Pinpoint the cell where the given text exists, returning its [X, Y] midpoint coordinate. 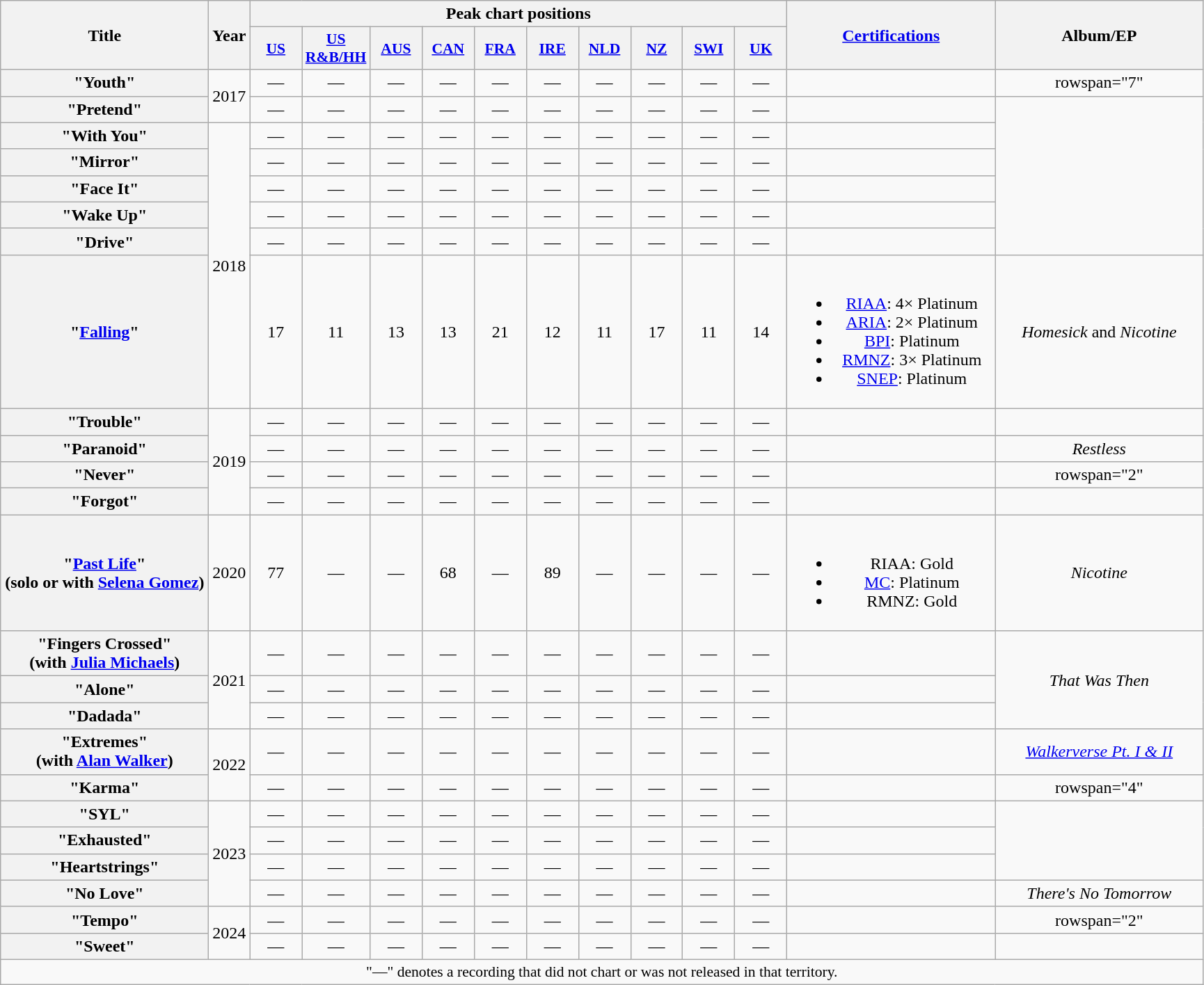
"No Love" [104, 893]
Peak chart positions [518, 14]
IRE [553, 49]
There's No Tomorrow [1100, 893]
UK [761, 49]
"SYL" [104, 814]
"Heartstrings" [104, 867]
CAN [448, 49]
rowspan="7" [1100, 83]
"With You" [104, 136]
"Alone" [104, 689]
"Falling" [104, 331]
Restless [1100, 449]
Title [104, 35]
"Past Life"(solo or with Selena Gomez) [104, 573]
"Pretend" [104, 109]
21 [500, 331]
USR&B/HH [336, 49]
"Dadada" [104, 716]
2019 [230, 461]
rowspan="4" [1100, 787]
2020 [230, 573]
SWI [708, 49]
2024 [230, 933]
Nicotine [1100, 573]
"Tempo" [104, 920]
"Paranoid" [104, 449]
2023 [230, 854]
RIAA: 4× PlatinumARIA: 2× PlatinumBPI: PlatinumRMNZ: 3× PlatinumSNEP: Platinum [891, 331]
Walkerverse Pt. I & II [1100, 751]
2018 [230, 266]
That Was Then [1100, 680]
"—" denotes a recording that did not chart or was not released in that territory. [602, 972]
"Drive" [104, 241]
AUS [395, 49]
Album/EP [1100, 35]
RIAA: GoldMC: PlatinumRMNZ: Gold [891, 573]
NZ [657, 49]
"Fingers Crossed"(with Julia Michaels) [104, 654]
"Wake Up" [104, 215]
"Exhausted" [104, 840]
"Never" [104, 475]
"Mirror" [104, 162]
"Karma" [104, 787]
14 [761, 331]
"Sweet" [104, 946]
2022 [230, 765]
Homesick and Nicotine [1100, 331]
"Forgot" [104, 502]
Certifications [891, 35]
"Extremes"(with Alan Walker) [104, 751]
"Trouble" [104, 422]
FRA [500, 49]
2017 [230, 96]
"Face It" [104, 189]
NLD [604, 49]
89 [553, 573]
12 [553, 331]
Year [230, 35]
US [276, 49]
68 [448, 573]
77 [276, 573]
2021 [230, 680]
"Youth" [104, 83]
